Identify which cell holds the provided text, then report its [X, Y] central coordinate. 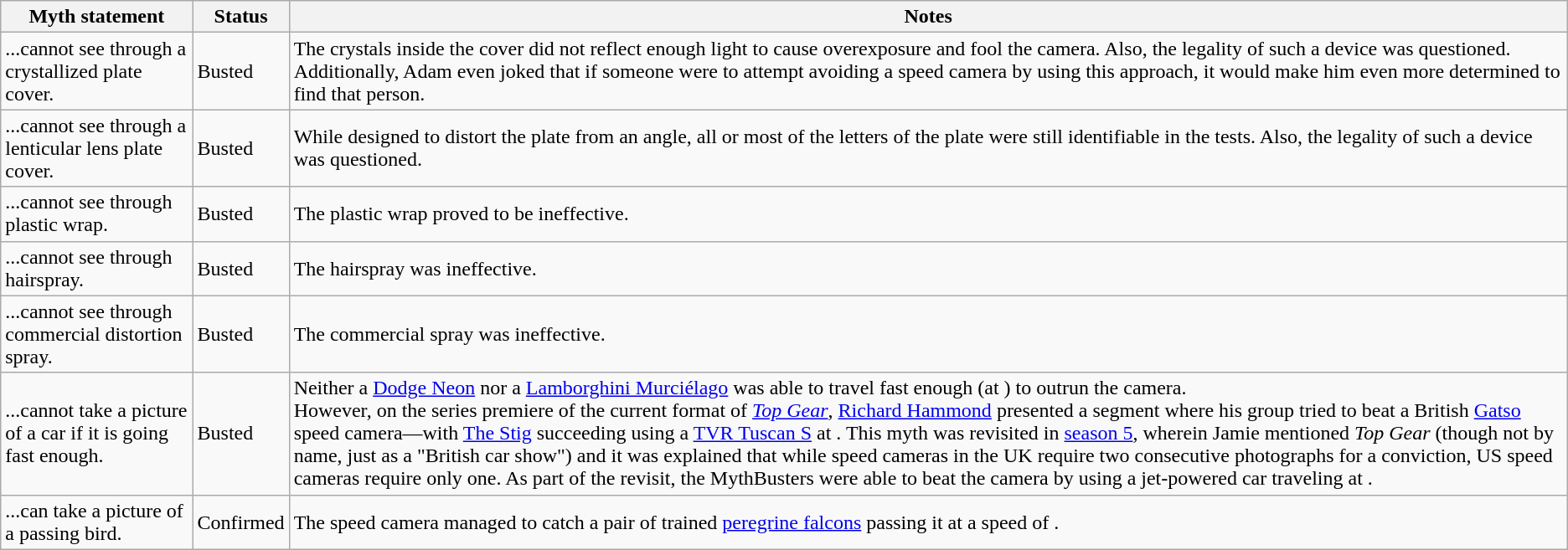
...cannot take a picture of a car if it is going fast enough. [97, 434]
...cannot see through a lenticular lens plate cover. [97, 148]
Confirmed [241, 522]
...cannot see through commercial distortion spray. [97, 334]
The hairspray was ineffective. [928, 268]
Status [241, 17]
The commercial spray was ineffective. [928, 334]
Notes [928, 17]
...cannot see through plastic wrap. [97, 214]
The speed camera managed to catch a pair of trained peregrine falcons passing it at a speed of . [928, 522]
Myth statement [97, 17]
...can take a picture of a passing bird. [97, 522]
...cannot see through a crystallized plate cover. [97, 71]
The plastic wrap proved to be ineffective. [928, 214]
...cannot see through hairspray. [97, 268]
